Capture the cell that displays the provided text and extract its [x, y] central coordinate. 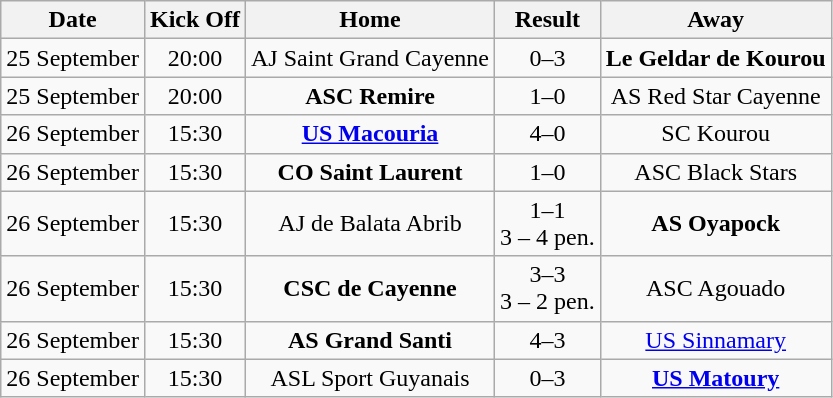
ASC Black Stars [716, 172]
Le Geldar de Kourou [716, 58]
Result [548, 20]
US Sinnamary [716, 340]
US Macouria [370, 134]
AS Grand Santi [370, 340]
CSC de Cayenne [370, 288]
1–1 3 – 4 pen. [548, 224]
Home [370, 20]
SC Kourou [716, 134]
4–0 [548, 134]
US Matoury [716, 378]
AS Oyapock [716, 224]
CO Saint Laurent [370, 172]
ASC Agouado [716, 288]
ASC Remire [370, 96]
Away [716, 20]
AS Red Star Cayenne [716, 96]
AJ de Balata Abrib [370, 224]
Kick Off [194, 20]
3–3 3 – 2 pen. [548, 288]
ASL Sport Guyanais [370, 378]
AJ Saint Grand Cayenne [370, 58]
4–3 [548, 340]
Date [73, 20]
